Return [X, Y] of the center of cell containing provided text 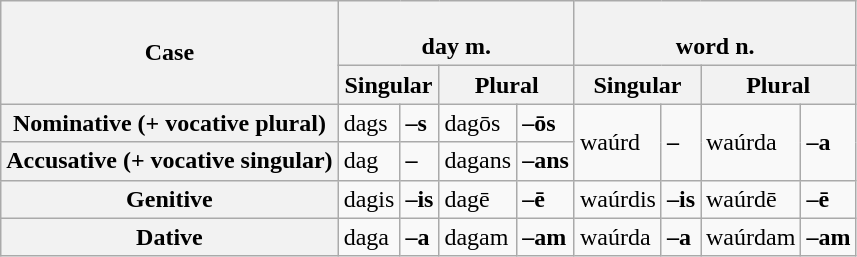
–ans [546, 161]
dagis [369, 199]
dagōs [478, 123]
waúrdam [750, 237]
Nominative (+ vocative plural) [170, 123]
waúrdē [750, 199]
waúrd [618, 142]
–ōs [546, 123]
dag [369, 161]
daga [369, 237]
–s [420, 123]
Dative [170, 237]
Case [170, 52]
waúrdis [618, 199]
dagē [478, 199]
word n. [715, 34]
day m. [456, 34]
Genitive [170, 199]
dagam [478, 237]
dags [369, 123]
Accusative (+ vocative singular) [170, 161]
dagans [478, 161]
